Find where the given text appears and provide that cell's center as [X, Y] coordinate. 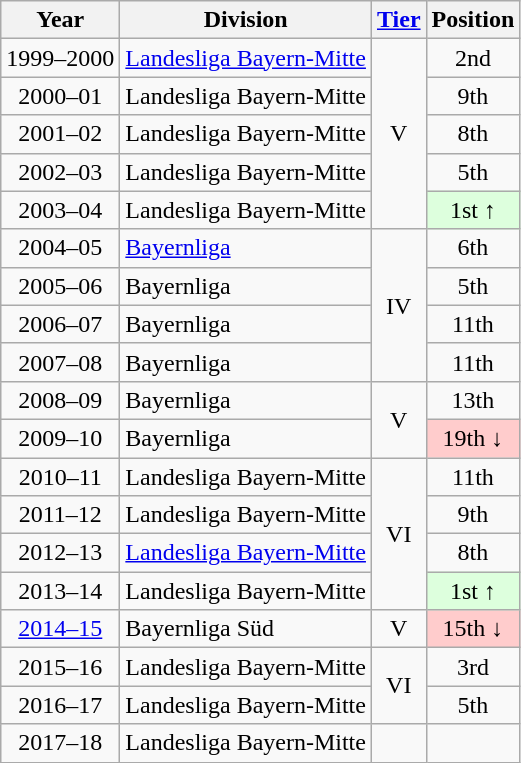
1999–2000 [60, 58]
2008–09 [60, 400]
2nd [473, 58]
Bayernliga Süd [246, 629]
2000–01 [60, 96]
Tier [398, 20]
IV [398, 305]
15th ↓ [473, 629]
19th ↓ [473, 438]
13th [473, 400]
2005–06 [60, 286]
6th [473, 248]
2012–13 [60, 553]
2010–11 [60, 477]
3rd [473, 667]
2015–16 [60, 667]
2006–07 [60, 324]
2013–14 [60, 591]
2004–05 [60, 248]
Year [60, 20]
2001–02 [60, 134]
2017–18 [60, 743]
2016–17 [60, 705]
2009–10 [60, 438]
Division [246, 20]
2014–15 [60, 629]
2011–12 [60, 515]
2003–04 [60, 210]
2007–08 [60, 362]
2002–03 [60, 172]
Position [473, 20]
